Capture the cell that displays the provided text and extract its [X, Y] central coordinate. 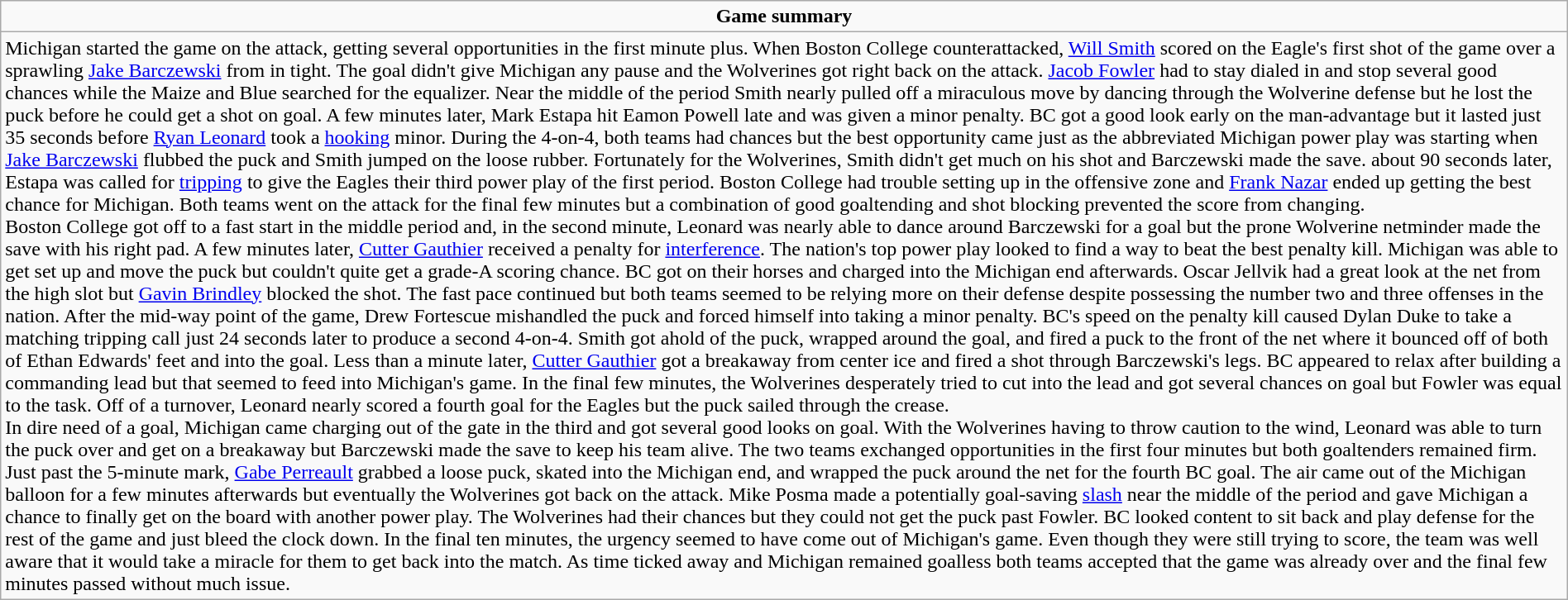
Game summary [784, 17]
